Find where the given text appears and provide that cell's center as [X, Y] coordinate. 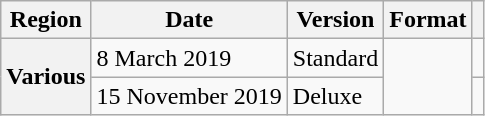
8 March 2019 [189, 58]
Date [189, 20]
Format [428, 20]
15 November 2019 [189, 96]
Standard [335, 58]
Deluxe [335, 96]
Various [46, 77]
Version [335, 20]
Region [46, 20]
